Detect which cell encompasses the target text, then output its (X, Y) center coordinate. 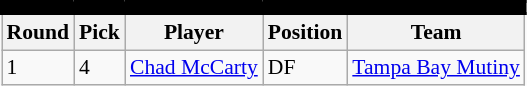
Tampa Bay Mutiny (436, 68)
Team (436, 32)
Round (38, 32)
Pick (100, 32)
Position (305, 32)
Chad McCarty (194, 68)
1 (38, 68)
DF (305, 68)
4 (100, 68)
Player (194, 32)
